Scan for the cell matching the given text and deliver its [x, y] coordinate at center. 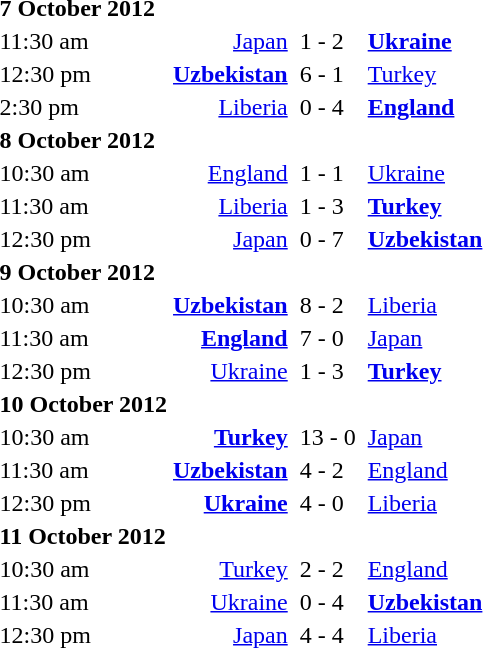
7 - 0 [328, 338]
4 - 2 [328, 470]
0 - 7 [328, 239]
4 - 0 [328, 503]
6 - 1 [328, 74]
1 - 2 [328, 41]
2 - 2 [328, 569]
13 - 0 [328, 437]
8 - 2 [328, 305]
1 - 1 [328, 173]
